Return (x, y) of the center of cell containing provided text 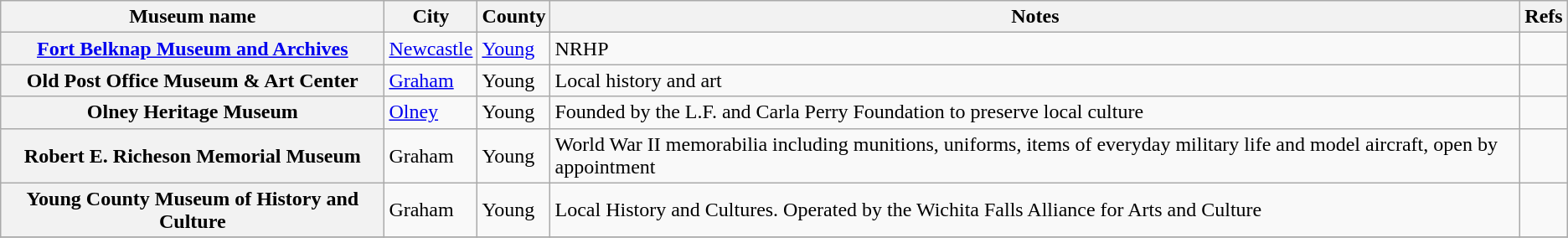
Olney (431, 112)
Refs (1544, 17)
County (514, 17)
World War II memorabilia including munitions, uniforms, items of everyday military life and model aircraft, open by appointment (1035, 156)
Old Post Office Museum & Art Center (193, 80)
Newcastle (431, 49)
Local History and Cultures. Operated by the Wichita Falls Alliance for Arts and Culture (1035, 210)
Robert E. Richeson Memorial Museum (193, 156)
Young County Museum of History and Culture (193, 210)
City (431, 17)
Founded by the L.F. and Carla Perry Foundation to preserve local culture (1035, 112)
Olney Heritage Museum (193, 112)
NRHP (1035, 49)
Local history and art (1035, 80)
Notes (1035, 17)
Museum name (193, 17)
Fort Belknap Museum and Archives (193, 49)
